For the text-containing cell, return its midpoint in [X, Y] coordinate format. 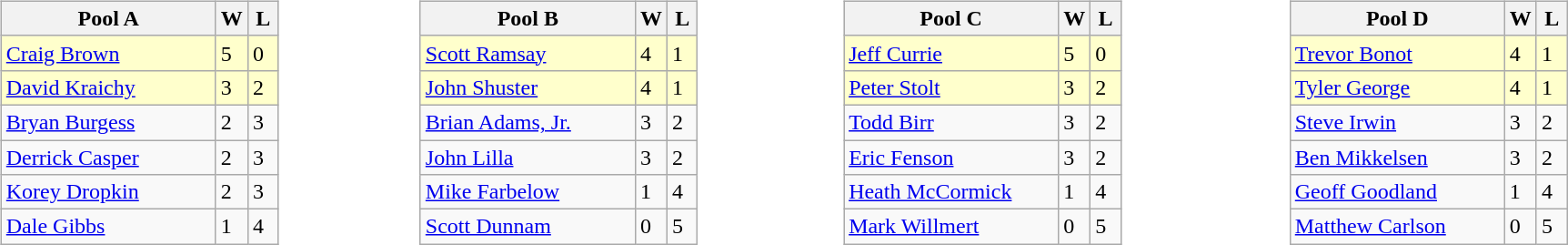
Pool C [951, 18]
Ben Mikkelsen [1397, 158]
Steve Irwin [1397, 122]
Todd Birr [951, 122]
Peter Stolt [951, 87]
Brian Adams, Jr. [528, 122]
John Shuster [528, 87]
David Kraichy [108, 87]
John Lilla [528, 158]
Pool B [528, 18]
Trevor Bonot [1397, 53]
Dale Gibbs [108, 227]
Eric Fenson [951, 158]
Mark Willmert [951, 227]
Pool D [1397, 18]
Mike Farbelow [528, 192]
Heath McCormick [951, 192]
Tyler George [1397, 87]
Pool A [108, 18]
Derrick Casper [108, 158]
Bryan Burgess [108, 122]
Jeff Currie [951, 53]
Scott Ramsay [528, 53]
Craig Brown [108, 53]
Geoff Goodland [1397, 192]
Matthew Carlson [1397, 227]
Korey Dropkin [108, 192]
Scott Dunnam [528, 227]
